Pinpoint the cell where the given text exists, returning its [X, Y] midpoint coordinate. 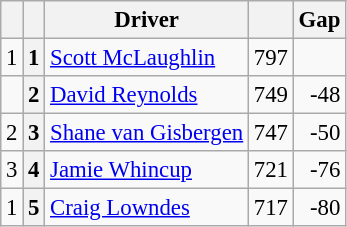
Gap [319, 20]
Shane van Gisbergen [147, 133]
749 [272, 95]
Scott McLaughlin [147, 58]
-80 [319, 208]
-76 [319, 170]
-50 [319, 133]
717 [272, 208]
5 [34, 208]
-48 [319, 95]
Driver [147, 20]
David Reynolds [147, 95]
Craig Lowndes [147, 208]
797 [272, 58]
747 [272, 133]
4 [34, 170]
Jamie Whincup [147, 170]
721 [272, 170]
